From the cell containing the given text, extract its center point as [X, Y] coordinate. 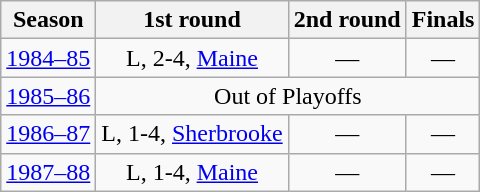
L, 2-4, Maine [192, 58]
1st round [192, 20]
L, 1-4, Sherbrooke [192, 134]
1984–85 [48, 58]
Out of Playoffs [288, 96]
1985–86 [48, 96]
L, 1-4, Maine [192, 172]
Finals [443, 20]
1986–87 [48, 134]
Season [48, 20]
2nd round [347, 20]
1987–88 [48, 172]
